Find where the given text appears and provide that cell's center as (x, y) coordinate. 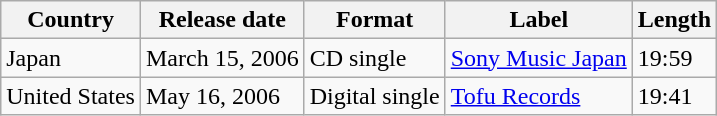
Sony Music Japan (538, 58)
Label (538, 20)
March 15, 2006 (222, 58)
United States (71, 96)
Release date (222, 20)
Country (71, 20)
May 16, 2006 (222, 96)
19:59 (674, 58)
19:41 (674, 96)
Japan (71, 58)
CD single (374, 58)
Digital single (374, 96)
Tofu Records (538, 96)
Format (374, 20)
Length (674, 20)
